Detect which cell encompasses the target text, then output its [x, y] center coordinate. 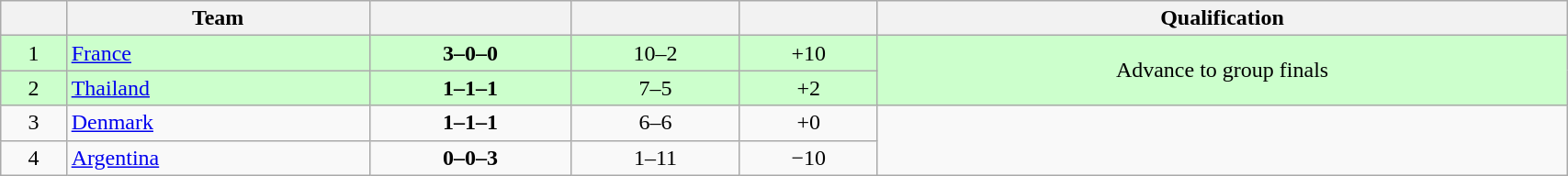
Argentina [218, 158]
7–5 [656, 88]
10–2 [656, 53]
+2 [808, 88]
0–0–3 [470, 158]
+10 [808, 53]
France [218, 53]
Denmark [218, 123]
4 [33, 158]
6–6 [656, 123]
Team [218, 18]
3 [33, 123]
1–11 [656, 158]
3–0–0 [470, 53]
2 [33, 88]
Thailand [218, 88]
−10 [808, 158]
Qualification [1222, 18]
1 [33, 53]
Advance to group finals [1222, 71]
+0 [808, 123]
